Determine the [X, Y] coordinate at the center of the cell enclosing the given text.  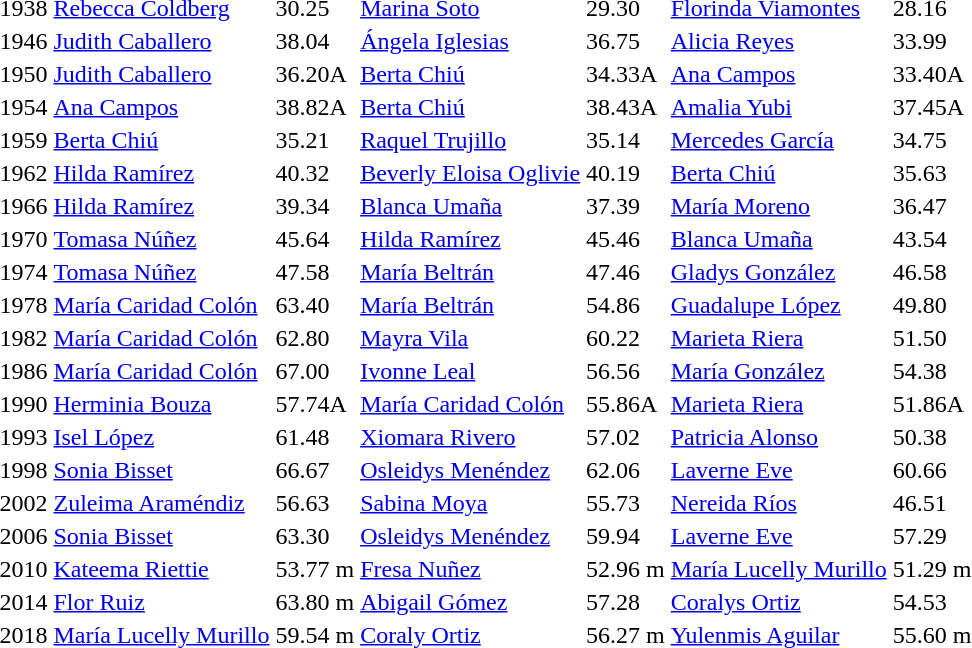
62.06 [626, 470]
Zuleima Araméndiz [162, 503]
63.40 [315, 305]
María Lucelly Murillo [778, 569]
María González [778, 371]
Coralys Ortiz [778, 602]
57.74A [315, 404]
Beverly Eloisa Oglivie [470, 173]
Xiomara Rivero [470, 437]
Herminia Bouza [162, 404]
54.86 [626, 305]
39.34 [315, 206]
53.77 m [315, 569]
Nereida Ríos [778, 503]
57.28 [626, 602]
34.33A [626, 74]
Fresa Nuñez [470, 569]
60.22 [626, 338]
Mayra Vila [470, 338]
37.39 [626, 206]
36.75 [626, 41]
66.67 [315, 470]
63.80 m [315, 602]
55.86A [626, 404]
Isel López [162, 437]
67.00 [315, 371]
Ángela Iglesias [470, 41]
40.19 [626, 173]
38.43A [626, 107]
36.20A [315, 74]
Abigail Gómez [470, 602]
45.46 [626, 239]
38.04 [315, 41]
45.64 [315, 239]
Gladys González [778, 272]
Amalia Yubi [778, 107]
62.80 [315, 338]
59.94 [626, 536]
63.30 [315, 536]
Alicia Reyes [778, 41]
María Moreno [778, 206]
Guadalupe López [778, 305]
47.46 [626, 272]
35.14 [626, 140]
Patricia Alonso [778, 437]
61.48 [315, 437]
Flor Ruiz [162, 602]
Sabina Moya [470, 503]
Raquel Trujillo [470, 140]
56.56 [626, 371]
47.58 [315, 272]
55.73 [626, 503]
Kateema Riettie [162, 569]
56.63 [315, 503]
Mercedes García [778, 140]
52.96 m [626, 569]
Ivonne Leal [470, 371]
38.82A [315, 107]
40.32 [315, 173]
35.21 [315, 140]
57.02 [626, 437]
